Return the [x, y] coordinate for the center point of the cell that contains the specified text.  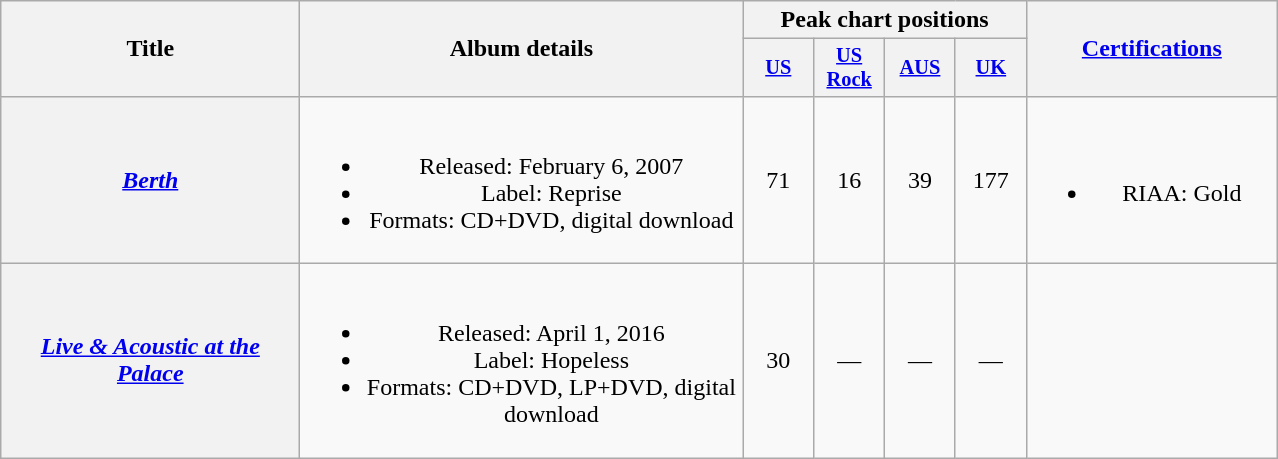
Released: February 6, 2007 Label: RepriseFormats: CD+DVD, digital download [522, 180]
Live & Acoustic at the Palace [150, 361]
39 [920, 180]
71 [778, 180]
UK [990, 68]
Berth [150, 180]
RIAA: Gold [1152, 180]
Album details [522, 49]
Released: April 1, 2016 Label: HopelessFormats: CD+DVD, LP+DVD, digital download [522, 361]
Certifications [1152, 49]
US [778, 68]
AUS [920, 68]
177 [990, 180]
USRock [850, 68]
Peak chart positions [884, 20]
Title [150, 49]
16 [850, 180]
30 [778, 361]
